Scan for the cell matching the given text and deliver its [x, y] coordinate at center. 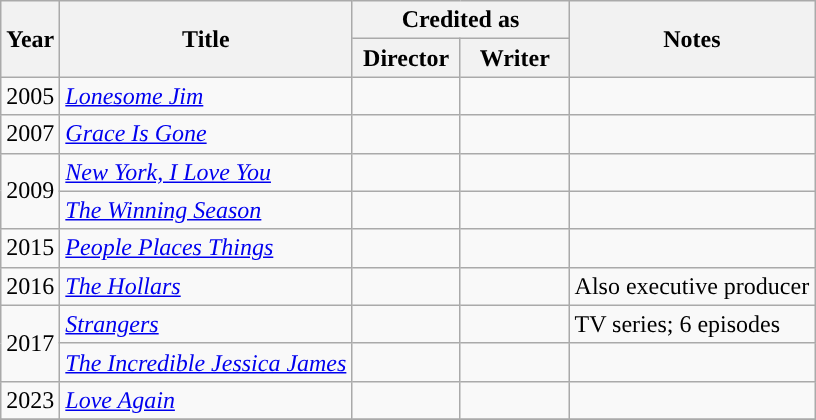
The Winning Season [206, 210]
Credited as [460, 20]
Lonesome Jim [206, 96]
Director [406, 58]
Grace Is Gone [206, 134]
Love Again [206, 400]
The Incredible Jessica James [206, 362]
2017 [30, 343]
Writer [514, 58]
People Places Things [206, 248]
New York, I Love You [206, 172]
Also executive producer [692, 286]
Strangers [206, 324]
2005 [30, 96]
Notes [692, 39]
TV series; 6 episodes [692, 324]
2023 [30, 400]
Title [206, 39]
2007 [30, 134]
2016 [30, 286]
Year [30, 39]
2015 [30, 248]
The Hollars [206, 286]
2009 [30, 191]
